Locate the cell with the specified text and output its (x, y) center coordinate. 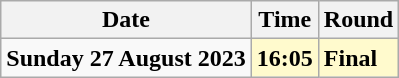
Date (126, 20)
Sunday 27 August 2023 (126, 58)
16:05 (284, 58)
Round (358, 20)
Final (358, 58)
Time (284, 20)
